From the cell containing the given text, extract its center point as [X, Y] coordinate. 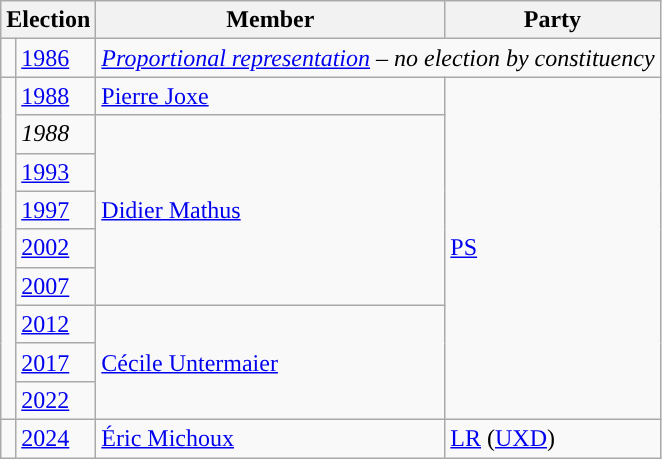
2002 [56, 248]
2007 [56, 286]
Cécile Untermaier [270, 362]
PS [552, 248]
Election [48, 20]
Member [270, 20]
2024 [56, 438]
1997 [56, 210]
Pierre Joxe [270, 96]
1993 [56, 172]
Proportional representation – no election by constituency [378, 58]
Party [552, 20]
Didier Mathus [270, 210]
LR (UXD) [552, 438]
Éric Michoux [270, 438]
2017 [56, 362]
1986 [56, 58]
2022 [56, 400]
2012 [56, 324]
